Detect which cell encompasses the target text, then output its (x, y) center coordinate. 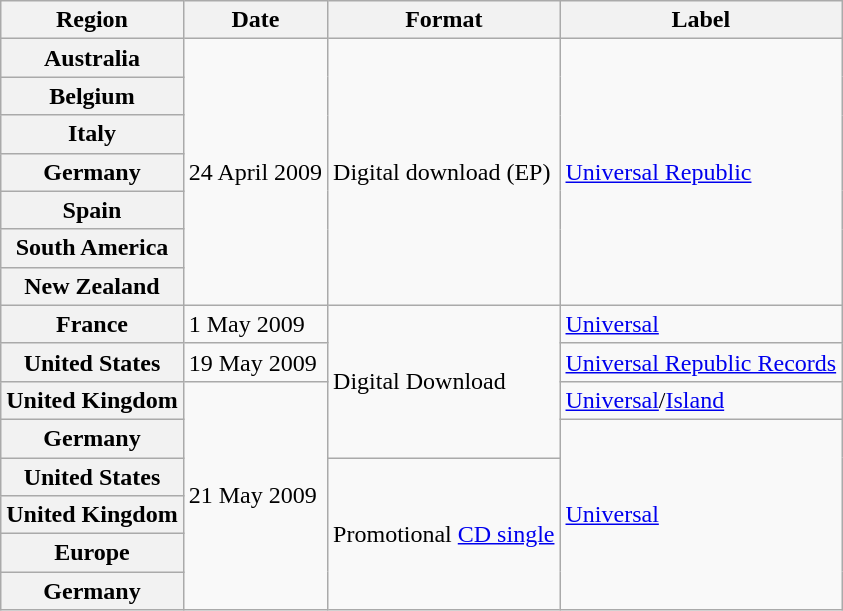
Belgium (92, 96)
Spain (92, 210)
New Zealand (92, 286)
Universal Republic (701, 172)
Digital Download (444, 381)
Label (701, 20)
Universal/Island (701, 400)
Promotional CD single (444, 534)
24 April 2009 (255, 172)
Region (92, 20)
France (92, 324)
1 May 2009 (255, 324)
21 May 2009 (255, 495)
Italy (92, 134)
Digital download (EP) (444, 172)
Date (255, 20)
19 May 2009 (255, 362)
South America (92, 248)
Australia (92, 58)
Universal Republic Records (701, 362)
Format (444, 20)
Europe (92, 553)
